Capture the cell that displays the provided text and extract its (X, Y) central coordinate. 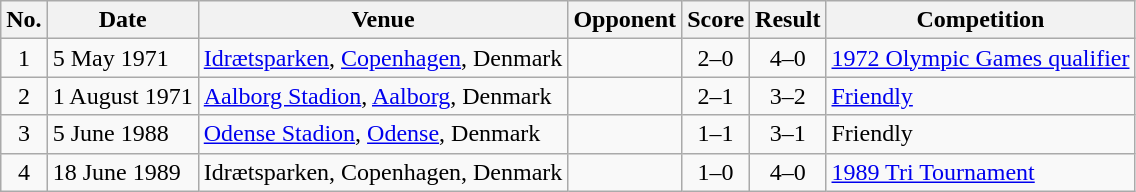
1 August 1971 (122, 96)
5 June 1988 (122, 134)
Opponent (625, 20)
5 May 1971 (122, 58)
2–1 (716, 96)
3–1 (788, 134)
1972 Olympic Games qualifier (980, 58)
Score (716, 20)
1 (24, 58)
4 (24, 172)
1–1 (716, 134)
No. (24, 20)
1–0 (716, 172)
Aalborg Stadion, Aalborg, Denmark (383, 96)
18 June 1989 (122, 172)
2–0 (716, 58)
Venue (383, 20)
1989 Tri Tournament (980, 172)
Date (122, 20)
Result (788, 20)
Competition (980, 20)
Odense Stadion, Odense, Denmark (383, 134)
2 (24, 96)
3 (24, 134)
3–2 (788, 96)
